From the cell containing the given text, extract its center point as (X, Y) coordinate. 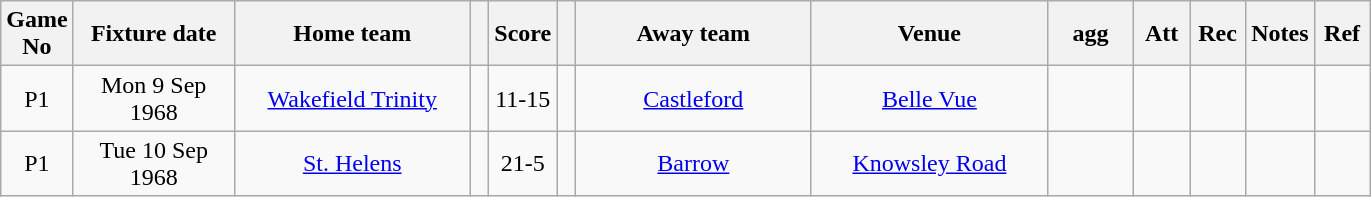
Castleford (693, 98)
Venue (929, 34)
Belle Vue (929, 98)
Score (523, 34)
Ref (1342, 34)
11-15 (523, 98)
Rec (1218, 34)
Tue 10 Sep 1968 (154, 164)
Wakefield Trinity (352, 98)
Fixture date (154, 34)
Knowsley Road (929, 164)
Away team (693, 34)
agg (1090, 34)
Att (1162, 34)
21-5 (523, 164)
St. Helens (352, 164)
Home team (352, 34)
Mon 9 Sep 1968 (154, 98)
Barrow (693, 164)
Notes (1280, 34)
Game No (37, 34)
